Search for the cell housing the specified text and yield its [x, y] center coordinate. 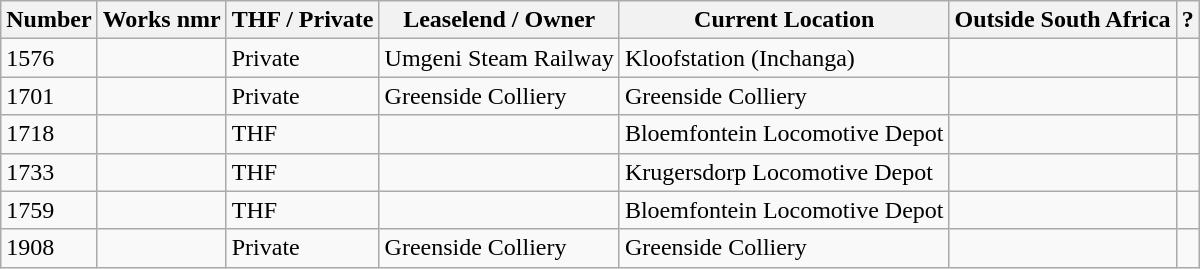
Umgeni Steam Railway [499, 58]
1759 [49, 210]
Works nmr [162, 20]
1908 [49, 248]
Outside South Africa [1062, 20]
1576 [49, 58]
1718 [49, 134]
1733 [49, 172]
Krugersdorp Locomotive Depot [784, 172]
? [1188, 20]
THF / Private [302, 20]
Leaselend / Owner [499, 20]
Number [49, 20]
Kloofstation (Inchanga) [784, 58]
Current Location [784, 20]
1701 [49, 96]
